For the text-containing cell, return its midpoint in [x, y] coordinate format. 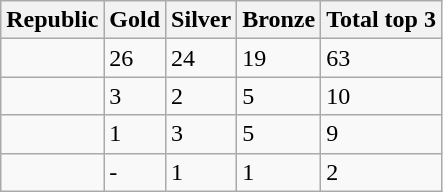
10 [382, 96]
63 [382, 58]
Republic [52, 20]
Gold [135, 20]
9 [382, 134]
Bronze [279, 20]
- [135, 172]
26 [135, 58]
24 [202, 58]
Silver [202, 20]
19 [279, 58]
Total top 3 [382, 20]
